Locate the cell with the specified text and output its (X, Y) center coordinate. 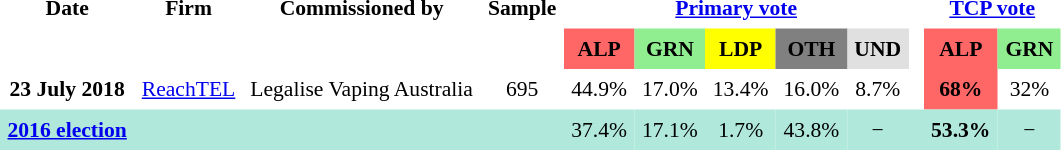
43.8% (812, 129)
17.1% (670, 129)
44.9% (600, 89)
UND (878, 48)
68% (961, 89)
13.4% (740, 89)
23 July 2018 (67, 89)
53.3% (961, 129)
ReachTEL (188, 89)
1.7% (740, 129)
695 (522, 89)
16.0% (812, 89)
32% (1030, 89)
2016 election (67, 129)
OTH (812, 48)
17.0% (670, 89)
Legalise Vaping Australia (362, 89)
LDP (740, 48)
37.4% (600, 129)
8.7% (878, 89)
